Find where the given text appears and provide that cell's center as [X, Y] coordinate. 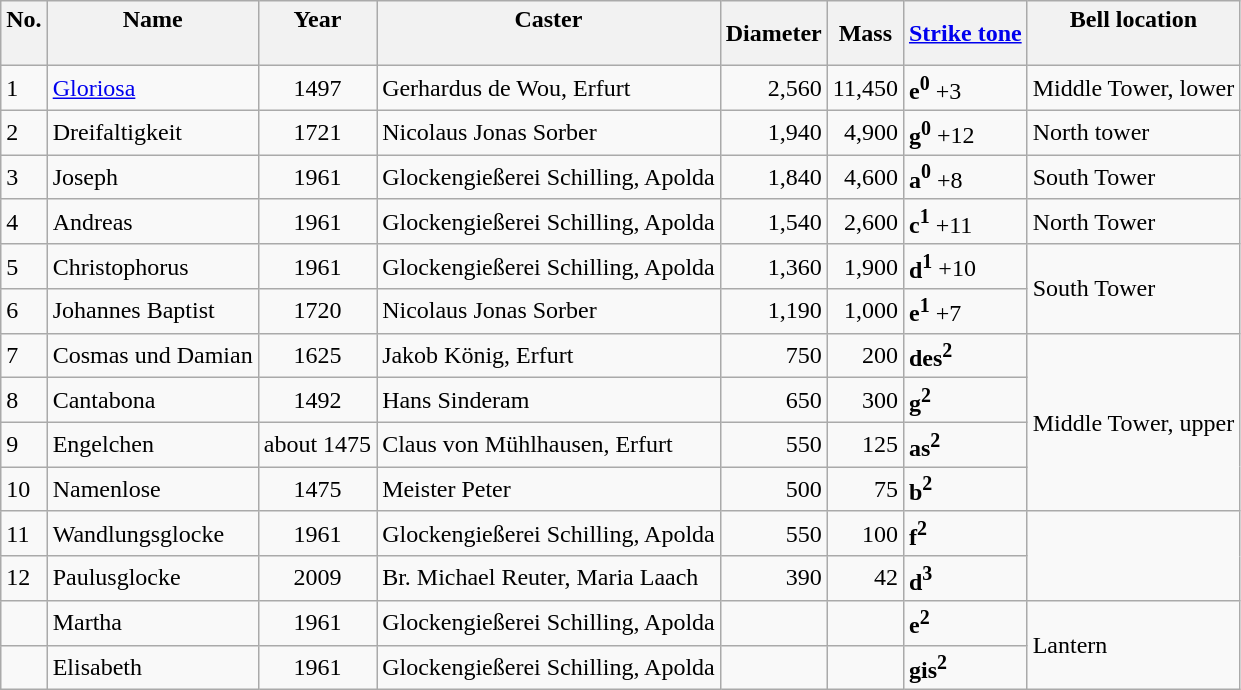
1,840 [774, 178]
5 [24, 266]
Cantabona [152, 400]
1497 [317, 88]
300 [865, 400]
Paulusglocke [152, 578]
Bell location [1134, 34]
7 [24, 356]
4,900 [865, 132]
North tower [1134, 132]
e1 +7 [965, 312]
Cosmas und Damian [152, 356]
e0 +3 [965, 88]
1,900 [865, 266]
Year [317, 34]
42 [865, 578]
about 1475 [317, 444]
1721 [317, 132]
Strike tone [965, 34]
Jakob König, Erfurt [549, 356]
Middle Tower, lower [1134, 88]
2,600 [865, 222]
b2 [965, 490]
d3 [965, 578]
Gerhardus de Wou, Erfurt [549, 88]
des2 [965, 356]
75 [865, 490]
f2 [965, 534]
6 [24, 312]
Dreifaltigkeit [152, 132]
1625 [317, 356]
390 [774, 578]
650 [774, 400]
2,560 [774, 88]
1 [24, 88]
750 [774, 356]
as2 [965, 444]
Lantern [1134, 644]
2 [24, 132]
Andreas [152, 222]
12 [24, 578]
Caster [549, 34]
2009 [317, 578]
e2 [965, 622]
Name [152, 34]
1720 [317, 312]
g2 [965, 400]
1,190 [774, 312]
1,360 [774, 266]
c1 +11 [965, 222]
Namenlose [152, 490]
Wandlungsglocke [152, 534]
Claus von Mühlhausen, Erfurt [549, 444]
500 [774, 490]
11 [24, 534]
3 [24, 178]
Diameter [774, 34]
North Tower [1134, 222]
200 [865, 356]
g0 +12 [965, 132]
d1 +10 [965, 266]
Meister Peter [549, 490]
9 [24, 444]
Mass [865, 34]
Br. Michael Reuter, Maria Laach [549, 578]
Martha [152, 622]
8 [24, 400]
1492 [317, 400]
10 [24, 490]
Middle Tower, upper [1134, 422]
100 [865, 534]
1,940 [774, 132]
Johannes Baptist [152, 312]
Joseph [152, 178]
1,540 [774, 222]
Elisabeth [152, 668]
a0 +8 [965, 178]
No. [24, 34]
125 [865, 444]
Christophorus [152, 266]
1475 [317, 490]
Engelchen [152, 444]
gis2 [965, 668]
11,450 [865, 88]
Hans Sinderam [549, 400]
4 [24, 222]
1,000 [865, 312]
Gloriosa [152, 88]
4,600 [865, 178]
